Output the (x, y) coordinate of the center of the cell containing the given text.  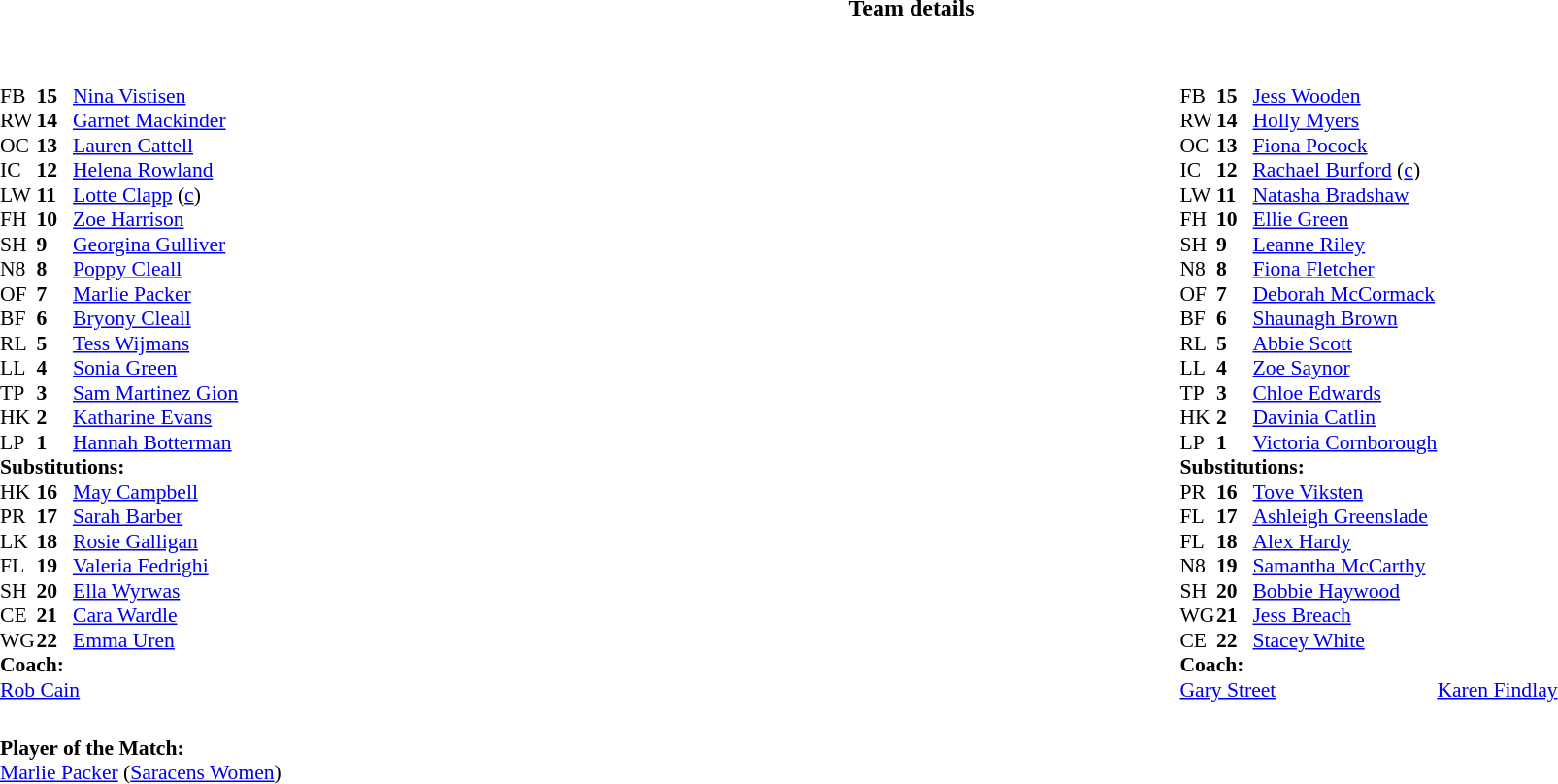
Sarah Barber (155, 517)
Rosie Galligan (155, 541)
Poppy Cleall (155, 269)
Ellie Green (1344, 220)
Stacey White (1344, 640)
Abbie Scott (1344, 343)
Emma Uren (155, 640)
Victoria Cornborough (1344, 442)
Alex Hardy (1344, 541)
Natasha Bradshaw (1344, 195)
Rachael Burford (c) (1344, 170)
Hannah Botterman (155, 442)
Lauren Cattell (155, 146)
Ella Wyrwas (155, 591)
Bryony Cleall (155, 319)
Jess Wooden (1344, 96)
Zoe Saynor (1344, 368)
Holly Myers (1344, 121)
Zoe Harrison (155, 220)
Samantha McCarthy (1344, 566)
Garnet Mackinder (155, 121)
May Campbell (155, 492)
Cara Wardle (155, 616)
Chloe Edwards (1344, 393)
Katharine Evans (155, 418)
Deborah McCormack (1344, 294)
Ashleigh Greenslade (1344, 517)
Davinia Catlin (1344, 418)
Tess Wijmans (155, 343)
Bobbie Haywood (1344, 591)
Fiona Fletcher (1344, 269)
Karen Findlay (1497, 690)
Lotte Clapp (c) (155, 195)
Nina Vistisen (155, 96)
Rob Cain (118, 690)
LK (18, 541)
Sam Martinez Gion (155, 393)
Helena Rowland (155, 170)
Leanne Riley (1344, 245)
Georgina Gulliver (155, 245)
Jess Breach (1344, 616)
Gary Street (1309, 690)
Valeria Fedrighi (155, 566)
Shaunagh Brown (1344, 319)
Tove Viksten (1344, 492)
Sonia Green (155, 368)
Marlie Packer (155, 294)
Fiona Pocock (1344, 146)
